Pinpoint the cell where the given text exists, returning its [X, Y] midpoint coordinate. 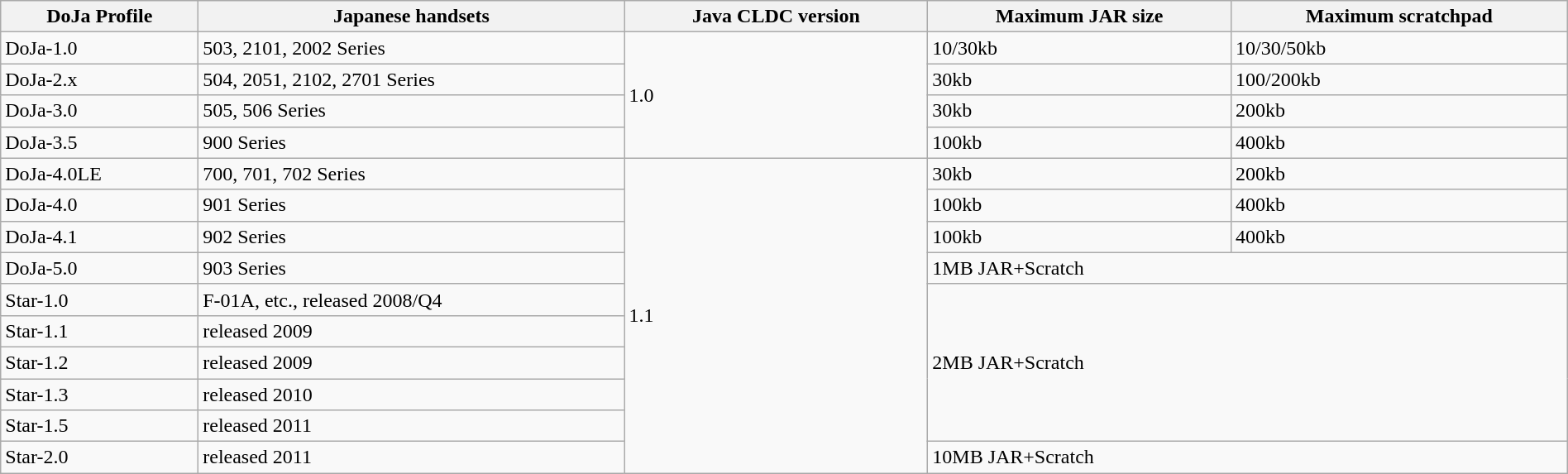
503, 2101, 2002 Series [412, 48]
DoJa-4.0 [99, 205]
1.1 [776, 316]
DoJa-5.0 [99, 268]
Star-2.0 [99, 457]
DoJa-1.0 [99, 48]
10/30kb [1080, 48]
Japanese handsets [412, 17]
10/30/50kb [1399, 48]
DoJa-3.5 [99, 142]
Maximum JAR size [1080, 17]
DoJa-4.0LE [99, 174]
Star-1.0 [99, 299]
902 Series [412, 237]
900 Series [412, 142]
released 2010 [412, 395]
DoJa-2.x [99, 79]
Java CLDC version [776, 17]
2MB JAR+Scratch [1247, 362]
DoJa-3.0 [99, 111]
700, 701, 702 Series [412, 174]
Maximum scratchpad [1399, 17]
10MB JAR+Scratch [1247, 457]
1.0 [776, 95]
Star-1.5 [99, 426]
DoJa-4.1 [99, 237]
1MB JAR+Scratch [1247, 268]
F-01A, etc., released 2008/Q4 [412, 299]
100/200kb [1399, 79]
505, 506 Series [412, 111]
Star-1.3 [99, 395]
903 Series [412, 268]
Star-1.2 [99, 362]
504, 2051, 2102, 2701 Series [412, 79]
901 Series [412, 205]
DoJa Profile [99, 17]
Star-1.1 [99, 331]
